Scan for the cell matching the given text and deliver its (x, y) coordinate at center. 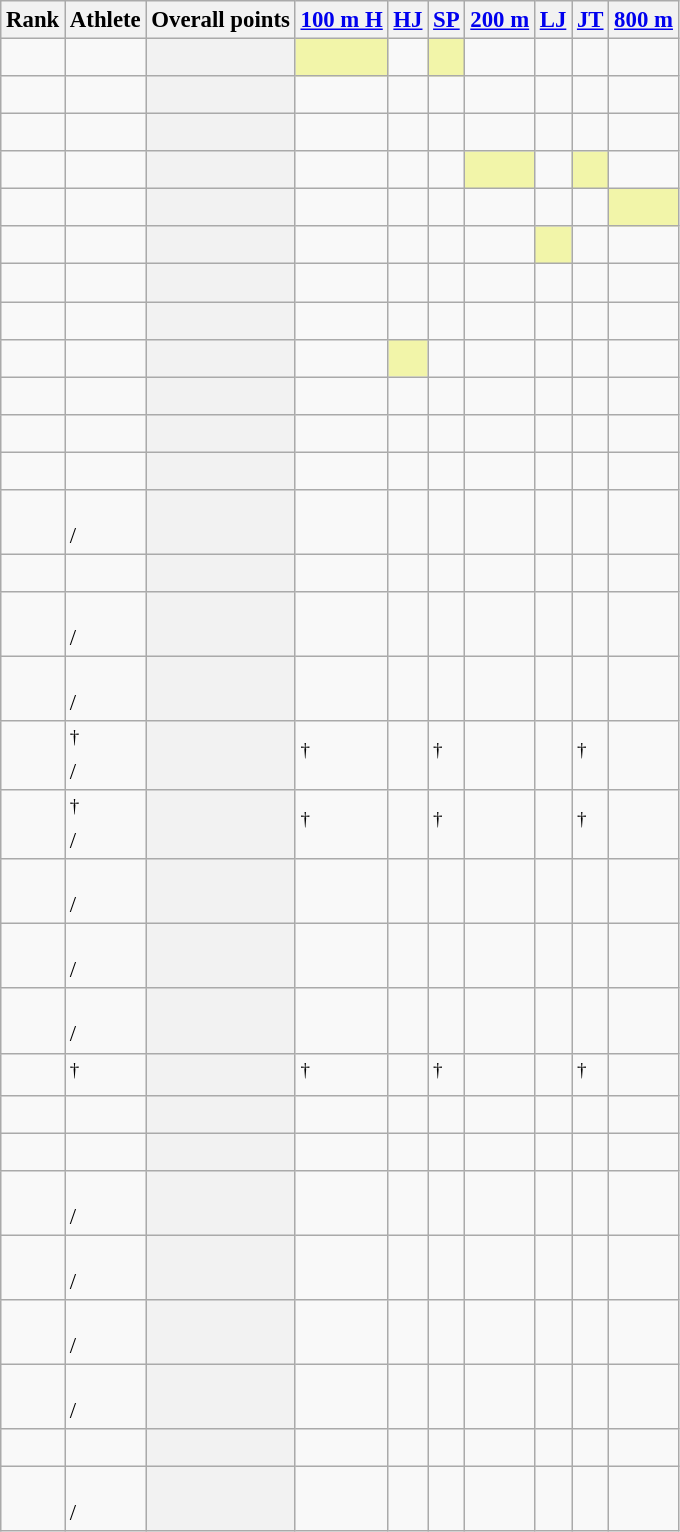
200 m (500, 20)
100 m H (342, 20)
JT (590, 20)
Athlete (106, 20)
HJ (408, 20)
LJ (552, 20)
Rank (33, 20)
Overall points (220, 20)
SP (446, 20)
800 m (644, 20)
